Pinpoint the cell where the given text exists, returning its (x, y) midpoint coordinate. 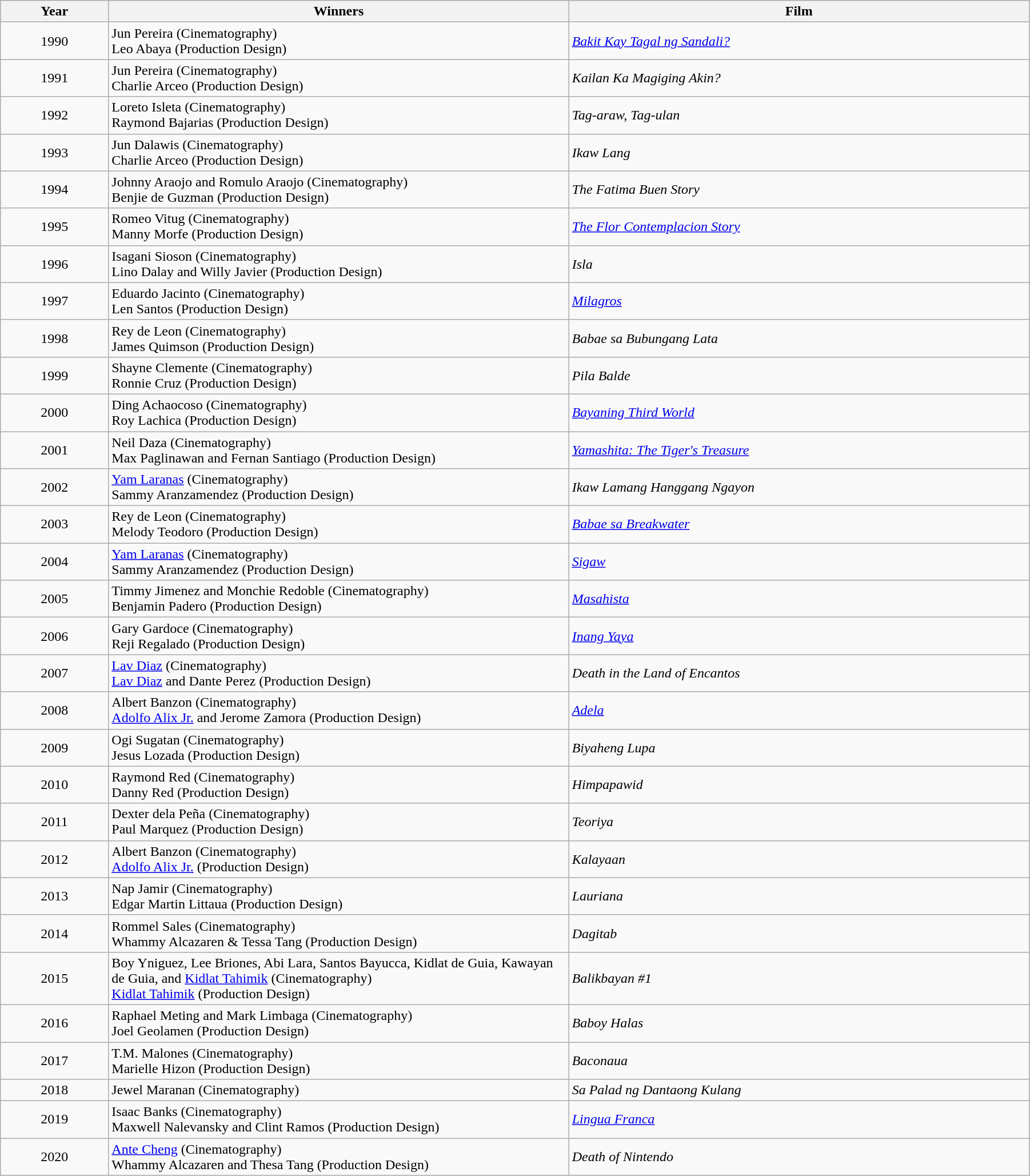
Year (55, 11)
Ding Achaocoso (Cinematography)Roy Lachica (Production Design) (338, 413)
Lav Diaz (Cinematography)Lav Diaz and Dante Perez (Production Design) (338, 673)
T.M. Malones (Cinematography)Marielle Hizon (Production Design) (338, 1060)
Himpapawid (799, 784)
Sigaw (799, 561)
Kailan Ka Magiging Akin? (799, 78)
Baboy Halas (799, 1023)
Lauriana (799, 896)
Babae sa Bubungang Lata (799, 338)
Baconaua (799, 1060)
Biyaheng Lupa (799, 748)
1995 (55, 226)
Bayaning Third World (799, 413)
Winners (338, 11)
Kalayaan (799, 859)
2020 (55, 1157)
1990 (55, 41)
Ante Cheng (Cinematography)Whammy Alcazaren and Thesa Tang (Production Design) (338, 1157)
Romeo Vitug (Cinematography)Manny Morfe (Production Design) (338, 226)
Death in the Land of Encantos (799, 673)
1996 (55, 264)
2005 (55, 599)
Sa Palad ng Dantaong Kulang (799, 1090)
The Fatima Buen Story (799, 190)
2014 (55, 933)
Death of Nintendo (799, 1157)
2001 (55, 449)
1993 (55, 152)
Masahista (799, 599)
Albert Banzon (Cinematography)Adolfo Alix Jr. and Jerome Zamora (Production Design) (338, 710)
Ogi Sugatan (Cinematography)Jesus Lozada (Production Design) (338, 748)
Eduardo Jacinto (Cinematography)Len Santos (Production Design) (338, 301)
2015 (55, 978)
1997 (55, 301)
Adela (799, 710)
Lingua Franca (799, 1119)
2004 (55, 561)
Nap Jamir (Cinematography)Edgar Martin Littaua (Production Design) (338, 896)
Johnny Araojo and Romulo Araojo (Cinematography)Benjie de Guzman (Production Design) (338, 190)
1992 (55, 115)
2006 (55, 636)
Loreto Isleta (Cinematography)Raymond Bajarias (Production Design) (338, 115)
Tag-araw, Tag-ulan (799, 115)
2017 (55, 1060)
The Flor Contemplacion Story (799, 226)
1991 (55, 78)
1998 (55, 338)
2009 (55, 748)
Isla (799, 264)
Yamashita: The Tiger's Treasure (799, 449)
Inang Yaya (799, 636)
Raymond Red (Cinematography)Danny Red (Production Design) (338, 784)
Bakit Kay Tagal ng Sandali? (799, 41)
Gary Gardoce (Cinematography)Reji Regalado (Production Design) (338, 636)
Rommel Sales (Cinematography)Whammy Alcazaren & Tessa Tang (Production Design) (338, 933)
Milagros (799, 301)
2019 (55, 1119)
Jun Pereira (Cinematography)Leo Abaya (Production Design) (338, 41)
Timmy Jimenez and Monchie Redoble (Cinematography)Benjamin Padero (Production Design) (338, 599)
2003 (55, 525)
1999 (55, 375)
Dagitab (799, 933)
2016 (55, 1023)
Jewel Maranan (Cinematography) (338, 1090)
2013 (55, 896)
2000 (55, 413)
2008 (55, 710)
1994 (55, 190)
Ikaw Lang (799, 152)
2002 (55, 487)
Isaac Banks (Cinematography)Maxwell Nalevansky and Clint Ramos (Production Design) (338, 1119)
2007 (55, 673)
Raphael Meting and Mark Limbaga (Cinematography)Joel Geolamen (Production Design) (338, 1023)
2018 (55, 1090)
2012 (55, 859)
Babae sa Breakwater (799, 525)
Ikaw Lamang Hanggang Ngayon (799, 487)
Shayne Clemente (Cinematography)Ronnie Cruz (Production Design) (338, 375)
Teoriya (799, 822)
2010 (55, 784)
Dexter dela Peña (Cinematography)Paul Marquez (Production Design) (338, 822)
Rey de Leon (Cinematography)James Quimson (Production Design) (338, 338)
2011 (55, 822)
Balikbayan #1 (799, 978)
Neil Daza (Cinematography)Max Paglinawan and Fernan Santiago (Production Design) (338, 449)
Rey de Leon (Cinematography)Melody Teodoro (Production Design) (338, 525)
Pila Balde (799, 375)
Film (799, 11)
Isagani Sioson (Cinematography)Lino Dalay and Willy Javier (Production Design) (338, 264)
Jun Dalawis (Cinematography)Charlie Arceo (Production Design) (338, 152)
Albert Banzon (Cinematography)Adolfo Alix Jr. (Production Design) (338, 859)
Jun Pereira (Cinematography)Charlie Arceo (Production Design) (338, 78)
